Provide the [X, Y] coordinate of the cell's center where the given text is located.  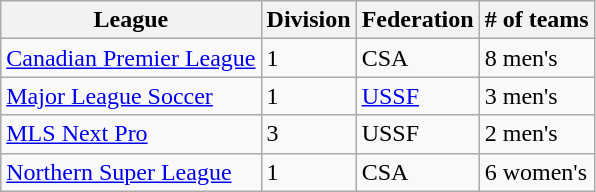
Northern Super League [131, 172]
Canadian Premier League [131, 58]
2 men's [536, 134]
Division [308, 20]
League [131, 20]
8 men's [536, 58]
Federation [418, 20]
6 women's [536, 172]
Major League Soccer [131, 96]
3 [308, 134]
MLS Next Pro [131, 134]
3 men's [536, 96]
# of teams [536, 20]
